Return the [X, Y] coordinate for the center point of the cell that contains the specified text.  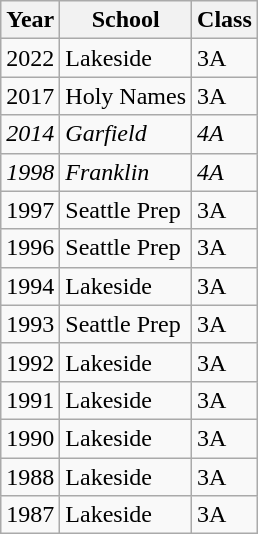
1991 [30, 400]
1997 [30, 210]
1996 [30, 248]
Class [225, 20]
1994 [30, 286]
Franklin [126, 172]
Year [30, 20]
2014 [30, 134]
1990 [30, 438]
1987 [30, 515]
Holy Names [126, 96]
2017 [30, 96]
1998 [30, 172]
1988 [30, 477]
2022 [30, 58]
School [126, 20]
1992 [30, 362]
1993 [30, 324]
Garfield [126, 134]
